Provide the (x, y) coordinate of the cell's center where the given text is located.  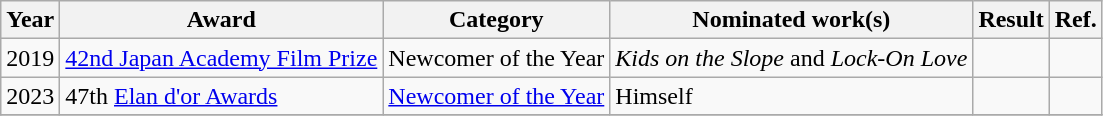
Result (1011, 20)
42nd Japan Academy Film Prize (222, 58)
Kids on the Slope and Lock-On Love (792, 58)
47th Elan d'or Awards (222, 96)
Category (496, 20)
Himself (792, 96)
Award (222, 20)
2019 (30, 58)
Year (30, 20)
Nominated work(s) (792, 20)
Ref. (1076, 20)
2023 (30, 96)
